Return the [x, y] coordinate for the center point of the cell that contains the specified text.  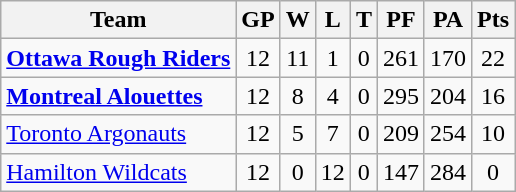
Pts [494, 20]
284 [448, 172]
L [332, 20]
Hamilton Wildcats [118, 172]
16 [494, 96]
4 [332, 96]
Montreal Alouettes [118, 96]
10 [494, 134]
Ottawa Rough Riders [118, 58]
PA [448, 20]
254 [448, 134]
T [364, 20]
W [298, 20]
7 [332, 134]
261 [400, 58]
5 [298, 134]
GP [258, 20]
170 [448, 58]
209 [400, 134]
8 [298, 96]
147 [400, 172]
22 [494, 58]
295 [400, 96]
Toronto Argonauts [118, 134]
11 [298, 58]
Team [118, 20]
PF [400, 20]
204 [448, 96]
1 [332, 58]
